Output the [x, y] coordinate of the center of the cell containing the given text.  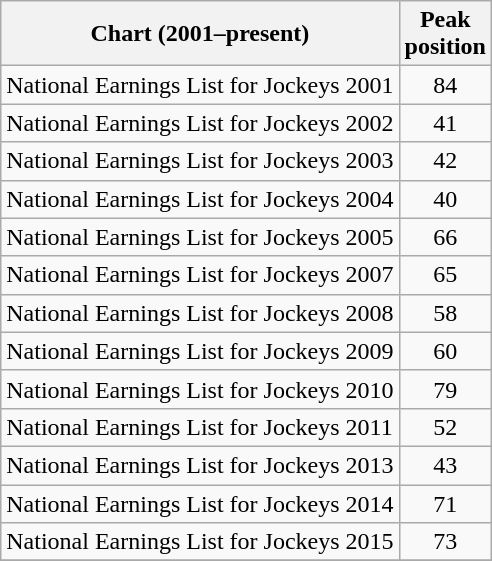
National Earnings List for Jockeys 2011 [200, 427]
Chart (2001–present) [200, 34]
National Earnings List for Jockeys 2002 [200, 123]
National Earnings List for Jockeys 2008 [200, 313]
National Earnings List for Jockeys 2010 [200, 389]
Peakposition [445, 34]
43 [445, 465]
40 [445, 199]
79 [445, 389]
71 [445, 503]
60 [445, 351]
National Earnings List for Jockeys 2001 [200, 85]
National Earnings List for Jockeys 2004 [200, 199]
National Earnings List for Jockeys 2014 [200, 503]
41 [445, 123]
65 [445, 275]
National Earnings List for Jockeys 2009 [200, 351]
National Earnings List for Jockeys 2015 [200, 542]
84 [445, 85]
73 [445, 542]
66 [445, 237]
42 [445, 161]
National Earnings List for Jockeys 2003 [200, 161]
National Earnings List for Jockeys 2005 [200, 237]
National Earnings List for Jockeys 2013 [200, 465]
National Earnings List for Jockeys 2007 [200, 275]
52 [445, 427]
58 [445, 313]
